Locate the cell with the specified text and output its [X, Y] center coordinate. 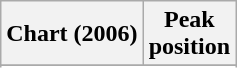
Peakposition [189, 34]
Chart (2006) [72, 34]
